From the cell containing the given text, extract its center point as [x, y] coordinate. 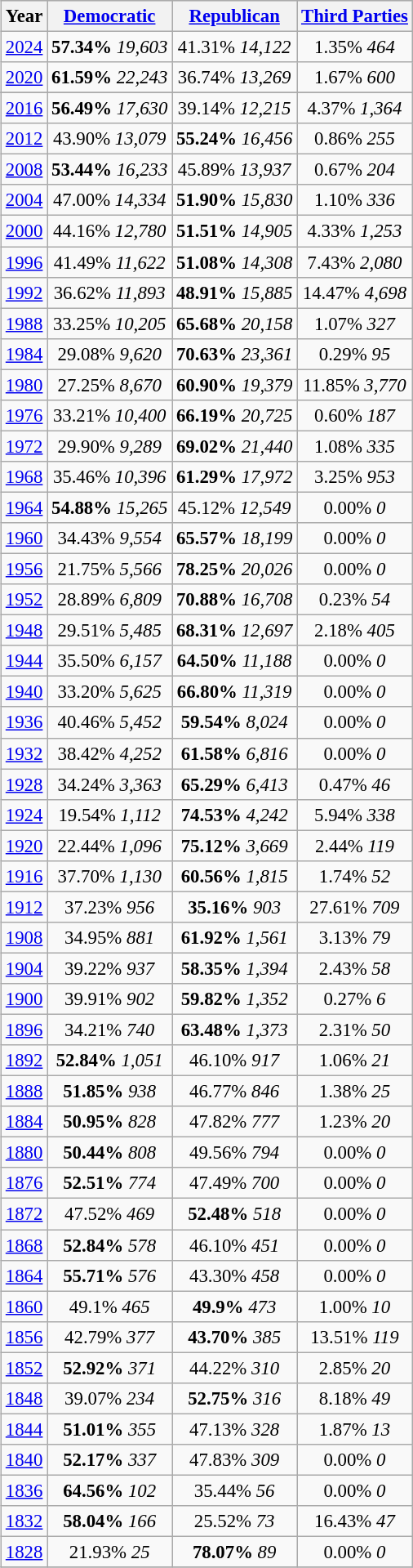
56.49% 17,630 [109, 109]
1972 [24, 446]
60.56% 1,815 [235, 877]
59.54% 8,024 [235, 723]
50.44% 808 [109, 1153]
1952 [24, 600]
1908 [24, 938]
1.87% 13 [355, 1429]
38.42% 4,252 [109, 753]
47.00% 14,334 [109, 200]
60.90% 19,379 [235, 385]
1944 [24, 661]
4.33% 1,253 [355, 231]
2.44% 119 [355, 846]
44.22% 310 [235, 1368]
49.56% 794 [235, 1153]
45.12% 12,549 [235, 507]
58.04% 166 [109, 1521]
45.89% 13,937 [235, 170]
14.47% 4,698 [355, 293]
2016 [24, 109]
49.9% 473 [235, 1307]
1940 [24, 692]
52.48% 518 [235, 1214]
2.18% 405 [355, 631]
1.00% 10 [355, 1307]
1848 [24, 1399]
2000 [24, 231]
3.25% 953 [355, 477]
43.70% 385 [235, 1337]
52.51% 774 [109, 1184]
1896 [24, 1030]
2012 [24, 139]
34.95% 881 [109, 938]
Third Parties [355, 16]
65.29% 6,413 [235, 784]
54.88% 15,265 [109, 507]
34.43% 9,554 [109, 538]
47.83% 309 [235, 1460]
1976 [24, 416]
1.07% 327 [355, 324]
65.68% 20,158 [235, 324]
29.51% 5,485 [109, 631]
25.52% 73 [235, 1521]
1832 [24, 1521]
51.01% 355 [109, 1429]
1.35% 464 [355, 47]
1876 [24, 1184]
Democratic [109, 16]
39.22% 937 [109, 968]
27.61% 709 [355, 907]
61.92% 1,561 [235, 938]
1904 [24, 968]
58.35% 1,394 [235, 968]
13.51% 119 [355, 1337]
61.59% 22,243 [109, 78]
1864 [24, 1275]
1956 [24, 570]
39.91% 902 [109, 999]
22.44% 1,096 [109, 846]
36.62% 11,893 [109, 293]
35.46% 10,396 [109, 477]
1.23% 20 [355, 1122]
0.27% 6 [355, 999]
0.86% 255 [355, 139]
7.43% 2,080 [355, 262]
64.50% 11,188 [235, 661]
46.77% 846 [235, 1092]
52.92% 371 [109, 1368]
47.49% 700 [235, 1184]
70.88% 16,708 [235, 600]
43.30% 458 [235, 1275]
52.84% 578 [109, 1245]
51.90% 15,830 [235, 200]
1948 [24, 631]
50.95% 828 [109, 1122]
2020 [24, 78]
51.08% 14,308 [235, 262]
2.43% 58 [355, 968]
1856 [24, 1337]
1.67% 600 [355, 78]
1924 [24, 815]
1996 [24, 262]
47.13% 328 [235, 1429]
33.21% 10,400 [109, 416]
1.08% 335 [355, 446]
63.48% 1,373 [235, 1030]
39.14% 12,215 [235, 109]
59.82% 1,352 [235, 999]
1900 [24, 999]
48.91% 15,885 [235, 293]
4.37% 1,364 [355, 109]
0.60% 187 [355, 416]
27.25% 8,670 [109, 385]
35.50% 6,157 [109, 661]
61.58% 6,816 [235, 753]
1852 [24, 1368]
0.23% 54 [355, 600]
2024 [24, 47]
5.94% 338 [355, 815]
70.63% 23,361 [235, 354]
0.47% 46 [355, 784]
52.17% 337 [109, 1460]
47.52% 469 [109, 1214]
1884 [24, 1122]
28.89% 6,809 [109, 600]
33.25% 10,205 [109, 324]
52.75% 316 [235, 1399]
8.18% 49 [355, 1399]
53.44% 16,233 [109, 170]
19.54% 1,112 [109, 815]
52.84% 1,051 [109, 1061]
1.10% 336 [355, 200]
57.34% 19,603 [109, 47]
34.24% 3,363 [109, 784]
78.07% 89 [235, 1552]
2004 [24, 200]
29.08% 9,620 [109, 354]
29.90% 9,289 [109, 446]
34.21% 740 [109, 1030]
1936 [24, 723]
51.85% 938 [109, 1092]
1880 [24, 1153]
33.20% 5,625 [109, 692]
1912 [24, 907]
1844 [24, 1429]
2.31% 50 [355, 1030]
3.13% 79 [355, 938]
11.85% 3,770 [355, 385]
1992 [24, 293]
1860 [24, 1307]
1840 [24, 1460]
0.29% 95 [355, 354]
40.46% 5,452 [109, 723]
2008 [24, 170]
1.38% 25 [355, 1092]
1892 [24, 1061]
43.90% 13,079 [109, 139]
41.31% 14,122 [235, 47]
51.51% 14,905 [235, 231]
1932 [24, 753]
46.10% 917 [235, 1061]
55.24% 16,456 [235, 139]
1960 [24, 538]
65.57% 18,199 [235, 538]
36.74% 13,269 [235, 78]
1.74% 52 [355, 877]
0.67% 204 [355, 170]
1888 [24, 1092]
35.16% 903 [235, 907]
44.16% 12,780 [109, 231]
35.44% 56 [235, 1490]
42.79% 377 [109, 1337]
68.31% 12,697 [235, 631]
1964 [24, 507]
41.49% 11,622 [109, 262]
1916 [24, 877]
1868 [24, 1245]
1.06% 21 [355, 1061]
1928 [24, 784]
1920 [24, 846]
47.82% 777 [235, 1122]
66.19% 20,725 [235, 416]
75.12% 3,669 [235, 846]
1872 [24, 1214]
55.71% 576 [109, 1275]
64.56% 102 [109, 1490]
1988 [24, 324]
1828 [24, 1552]
1980 [24, 385]
1968 [24, 477]
46.10% 451 [235, 1245]
78.25% 20,026 [235, 570]
1984 [24, 354]
61.29% 17,972 [235, 477]
49.1% 465 [109, 1307]
1836 [24, 1490]
66.80% 11,319 [235, 692]
39.07% 234 [109, 1399]
37.23% 956 [109, 907]
37.70% 1,130 [109, 877]
74.53% 4,242 [235, 815]
Year [24, 16]
21.75% 5,566 [109, 570]
69.02% 21,440 [235, 446]
21.93% 25 [109, 1552]
Republican [235, 16]
16.43% 47 [355, 1521]
2.85% 20 [355, 1368]
